Scan for the cell matching the given text and deliver its [x, y] coordinate at center. 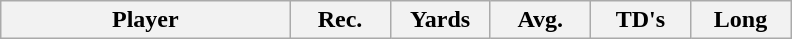
Rec. [340, 20]
Avg. [540, 20]
TD's [640, 20]
Yards [440, 20]
Long [740, 20]
Player [146, 20]
